Provide the [X, Y] coordinate of the cell's center where the given text is located.  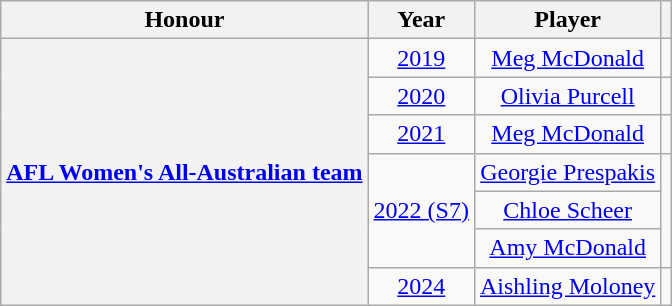
Honour [184, 20]
Chloe Scheer [567, 210]
Olivia Purcell [567, 96]
Georgie Prespakis [567, 172]
AFL Women's All-Australian team [184, 172]
Aishling Moloney [567, 286]
2024 [421, 286]
2021 [421, 134]
Year [421, 20]
Player [567, 20]
2020 [421, 96]
2019 [421, 58]
Amy McDonald [567, 248]
2022 (S7) [421, 210]
